Output the (X, Y) coordinate of the center of the cell containing the given text.  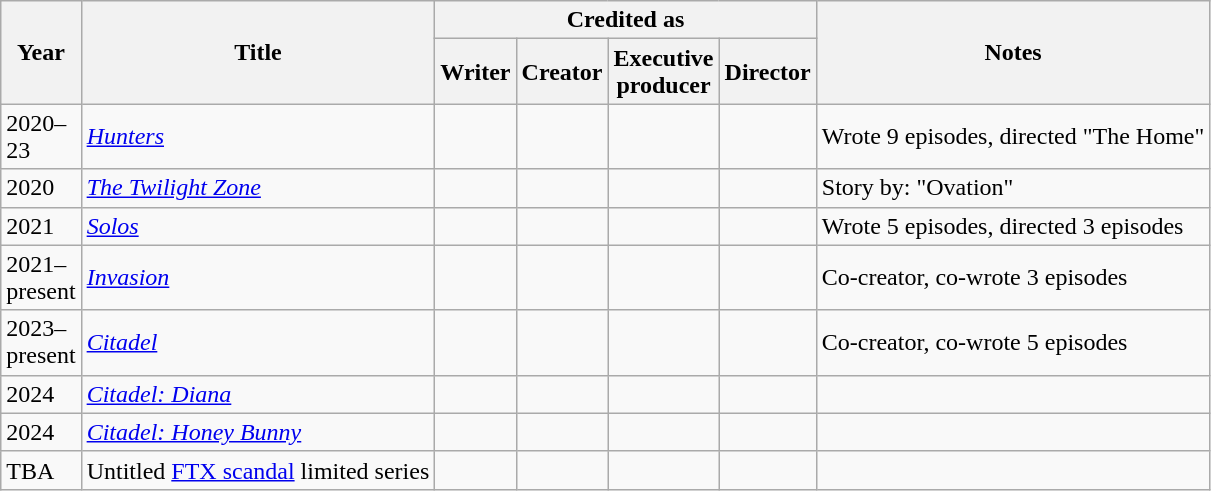
Executiveproducer (664, 72)
2023–present (41, 342)
Citadel: Honey Bunny (258, 432)
Invasion (258, 278)
Wrote 9 episodes, directed "The Home" (1013, 136)
2020 (41, 188)
Title (258, 52)
Story by: "Ovation" (1013, 188)
Solos (258, 226)
2020–23 (41, 136)
Creator (562, 72)
Credited as (626, 20)
Year (41, 52)
Co-creator, co-wrote 3 episodes (1013, 278)
Director (768, 72)
Co-creator, co-wrote 5 episodes (1013, 342)
The Twilight Zone (258, 188)
Citadel (258, 342)
Notes (1013, 52)
Wrote 5 episodes, directed 3 episodes (1013, 226)
Untitled FTX scandal limited series (258, 470)
Citadel: Diana (258, 394)
2021–present (41, 278)
Hunters (258, 136)
Writer (476, 72)
TBA (41, 470)
2021 (41, 226)
